Locate the cell with the specified text and output its [X, Y] center coordinate. 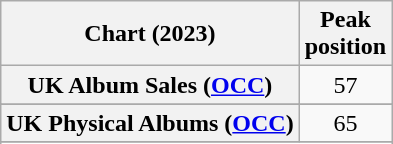
UK Album Sales (OCC) [150, 85]
Peakposition [345, 34]
Chart (2023) [150, 34]
57 [345, 85]
UK Physical Albums (OCC) [150, 123]
65 [345, 123]
